Capture the cell that displays the provided text and extract its (x, y) central coordinate. 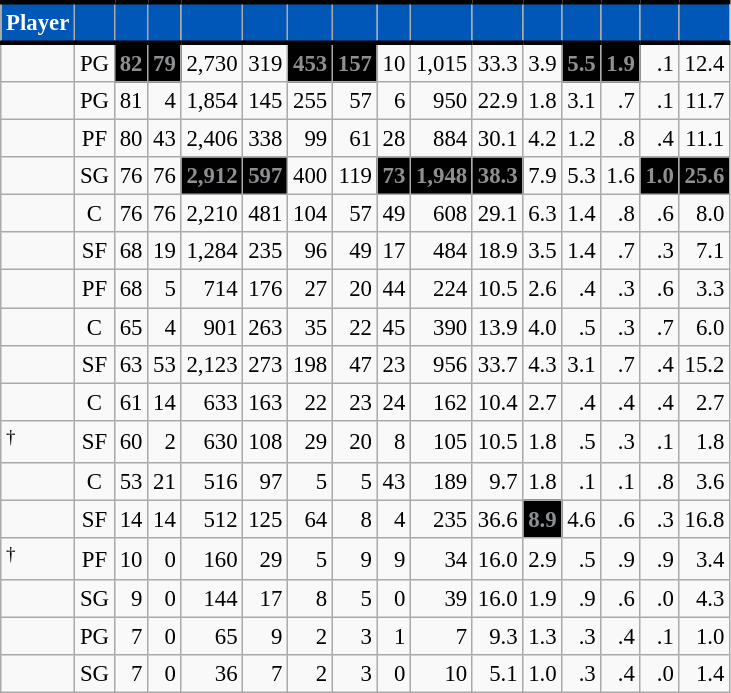
1,854 (212, 101)
390 (442, 327)
9.7 (497, 482)
2.6 (542, 289)
6 (394, 101)
950 (442, 101)
2,123 (212, 364)
60 (130, 441)
47 (354, 364)
3.6 (704, 482)
400 (310, 176)
630 (212, 441)
198 (310, 364)
4.0 (542, 327)
163 (266, 402)
2,210 (212, 214)
18.9 (497, 251)
3.9 (542, 62)
6.3 (542, 214)
10.4 (497, 402)
2,730 (212, 62)
28 (394, 139)
44 (394, 289)
9.3 (497, 637)
13.9 (497, 327)
82 (130, 62)
263 (266, 327)
80 (130, 139)
33.3 (497, 62)
96 (310, 251)
597 (266, 176)
633 (212, 402)
38.3 (497, 176)
Player (38, 22)
125 (266, 519)
1.3 (542, 637)
884 (442, 139)
484 (442, 251)
453 (310, 62)
3.4 (704, 559)
273 (266, 364)
108 (266, 441)
22.9 (497, 101)
36 (212, 674)
714 (212, 289)
481 (266, 214)
162 (442, 402)
6.0 (704, 327)
4.6 (582, 519)
1.2 (582, 139)
25.6 (704, 176)
144 (212, 599)
11.7 (704, 101)
956 (442, 364)
15.2 (704, 364)
16.8 (704, 519)
7.9 (542, 176)
224 (442, 289)
39 (442, 599)
3.5 (542, 251)
157 (354, 62)
319 (266, 62)
1,948 (442, 176)
105 (442, 441)
1.6 (620, 176)
19 (164, 251)
5.5 (582, 62)
36.6 (497, 519)
2,912 (212, 176)
516 (212, 482)
1,015 (442, 62)
45 (394, 327)
3.3 (704, 289)
97 (266, 482)
27 (310, 289)
338 (266, 139)
12.4 (704, 62)
5.3 (582, 176)
8.0 (704, 214)
21 (164, 482)
255 (310, 101)
73 (394, 176)
5.1 (497, 674)
608 (442, 214)
99 (310, 139)
4.2 (542, 139)
160 (212, 559)
34 (442, 559)
2.9 (542, 559)
1,284 (212, 251)
189 (442, 482)
176 (266, 289)
7.1 (704, 251)
512 (212, 519)
104 (310, 214)
901 (212, 327)
30.1 (497, 139)
79 (164, 62)
119 (354, 176)
35 (310, 327)
63 (130, 364)
24 (394, 402)
33.7 (497, 364)
8.9 (542, 519)
2,406 (212, 139)
145 (266, 101)
1 (394, 637)
29.1 (497, 214)
64 (310, 519)
11.1 (704, 139)
81 (130, 101)
